Return the (x, y) coordinate for the center point of the cell that contains the specified text.  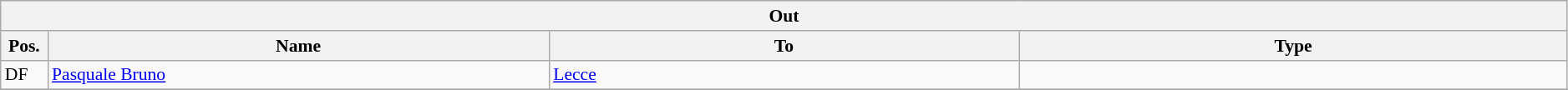
Out (784, 16)
Type (1293, 46)
Pos. (24, 46)
Name (298, 46)
Lecce (784, 75)
Pasquale Bruno (298, 75)
To (784, 46)
DF (24, 75)
